For the text-containing cell, return its midpoint in [x, y] coordinate format. 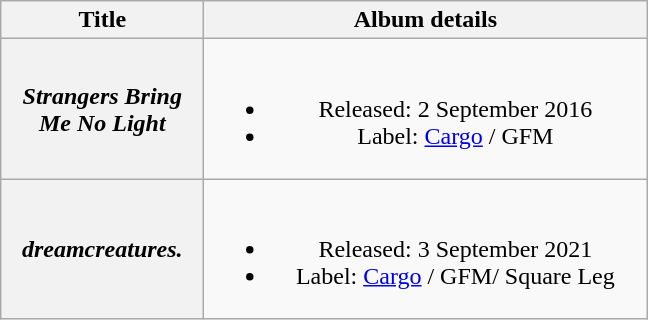
Title [102, 20]
Album details [426, 20]
Released: 3 September 2021Label: Cargo / GFM/ Square Leg [426, 249]
Released: 2 September 2016Label: Cargo / GFM [426, 109]
Strangers Bring Me No Light [102, 109]
dreamcreatures. [102, 249]
